Search for the cell housing the specified text and yield its (x, y) center coordinate. 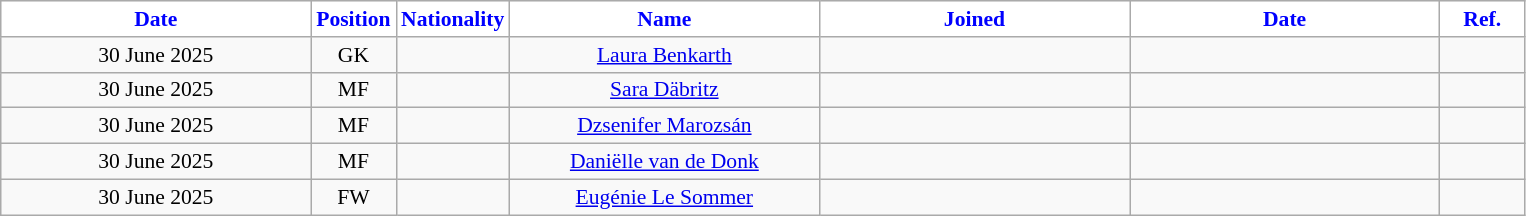
FW (354, 197)
Name (664, 19)
Eugénie Le Sommer (664, 197)
Position (354, 19)
Ref. (1482, 19)
Dzsenifer Marozsán (664, 126)
GK (354, 55)
Daniëlle van de Donk (664, 162)
Joined (974, 19)
Nationality (452, 19)
Sara Däbritz (664, 90)
Laura Benkarth (664, 55)
